Find where the given text appears and provide that cell's center as (X, Y) coordinate. 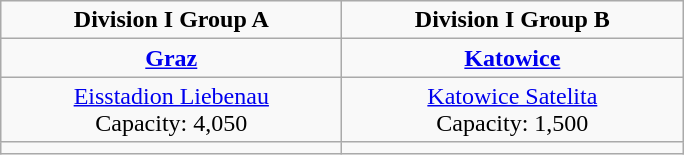
Division I Group B (512, 20)
Division I Group A (172, 20)
Katowice SatelitaCapacity: 1,500 (512, 110)
Graz (172, 58)
Katowice (512, 58)
Eisstadion LiebenauCapacity: 4,050 (172, 110)
